Output the (X, Y) coordinate of the center of the cell containing the given text.  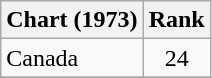
Rank (176, 20)
Chart (1973) (72, 20)
24 (176, 58)
Canada (72, 58)
